Find where the given text appears and provide that cell's center as [X, Y] coordinate. 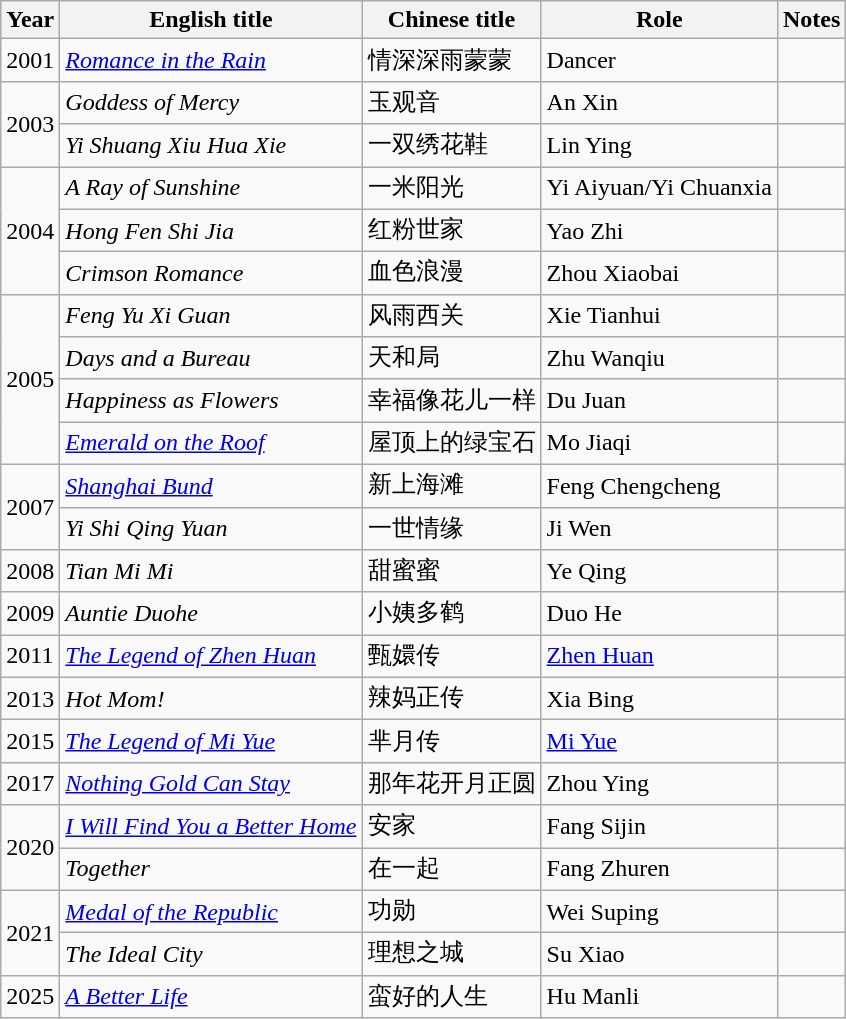
Ye Qing [659, 572]
甄嬛传 [452, 656]
安家 [452, 826]
Zhu Wanqiu [659, 358]
Zhen Huan [659, 656]
Feng Chengcheng [659, 486]
Yi Shi Qing Yuan [211, 528]
Hong Fen Shi Jia [211, 230]
芈月传 [452, 742]
Mi Yue [659, 742]
Du Juan [659, 400]
Ji Wen [659, 528]
Dancer [659, 60]
2005 [30, 379]
Yi Aiyuan/Yi Chuanxia [659, 188]
幸福像花儿一样 [452, 400]
甜蜜蜜 [452, 572]
2008 [30, 572]
一米阳光 [452, 188]
Tian Mi Mi [211, 572]
2017 [30, 784]
Duo He [659, 614]
Fang Zhuren [659, 870]
Wei Suping [659, 912]
Nothing Gold Can Stay [211, 784]
I Will Find You a Better Home [211, 826]
Mo Jiaqi [659, 444]
2020 [30, 848]
Xie Tianhui [659, 316]
The Ideal City [211, 954]
Notes [811, 20]
Zhou Xiaobai [659, 274]
A Better Life [211, 996]
2003 [30, 124]
新上海滩 [452, 486]
Shanghai Bund [211, 486]
2015 [30, 742]
Emerald on the Roof [211, 444]
2004 [30, 230]
屋顶上的绿宝石 [452, 444]
Days and a Bureau [211, 358]
Happiness as Flowers [211, 400]
Lin Ying [659, 146]
玉观音 [452, 102]
2025 [30, 996]
Feng Yu Xi Guan [211, 316]
2011 [30, 656]
风雨西关 [452, 316]
English title [211, 20]
2021 [30, 932]
那年花开月正圆 [452, 784]
Together [211, 870]
红粉世家 [452, 230]
The Legend of Zhen Huan [211, 656]
Yi Shuang Xiu Hua Xie [211, 146]
Hu Manli [659, 996]
天和局 [452, 358]
蛮好的人生 [452, 996]
2001 [30, 60]
Yao Zhi [659, 230]
Auntie Duohe [211, 614]
一双绣花鞋 [452, 146]
An Xin [659, 102]
2007 [30, 506]
Medal of the Republic [211, 912]
The Legend of Mi Yue [211, 742]
Su Xiao [659, 954]
Crimson Romance [211, 274]
Xia Bing [659, 698]
Hot Mom! [211, 698]
辣妈正传 [452, 698]
Fang Sijin [659, 826]
血色浪漫 [452, 274]
Goddess of Mercy [211, 102]
Role [659, 20]
一世情缘 [452, 528]
情深深雨蒙蒙 [452, 60]
在一起 [452, 870]
小姨多鹤 [452, 614]
理想之城 [452, 954]
Romance in the Rain [211, 60]
Year [30, 20]
2013 [30, 698]
Chinese title [452, 20]
Zhou Ying [659, 784]
功勋 [452, 912]
2009 [30, 614]
A Ray of Sunshine [211, 188]
